Search for the cell housing the specified text and yield its [X, Y] center coordinate. 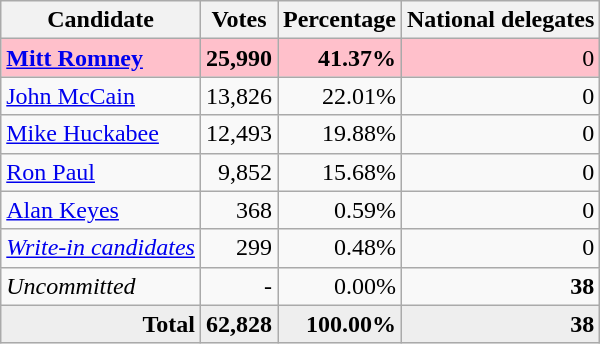
John McCain [101, 96]
Candidate [101, 20]
22.01% [340, 96]
0.48% [340, 248]
41.37% [340, 58]
62,828 [238, 324]
Mike Huckabee [101, 134]
- [238, 286]
0.59% [340, 210]
National delegates [500, 20]
100.00% [340, 324]
0.00% [340, 286]
13,826 [238, 96]
19.88% [340, 134]
Percentage [340, 20]
Write-in candidates [101, 248]
Alan Keyes [101, 210]
299 [238, 248]
25,990 [238, 58]
368 [238, 210]
Ron Paul [101, 172]
Votes [238, 20]
Mitt Romney [101, 58]
Uncommitted [101, 286]
Total [101, 324]
15.68% [340, 172]
12,493 [238, 134]
9,852 [238, 172]
